Extract the [X, Y] coordinate from the center of the cell holding the provided text.  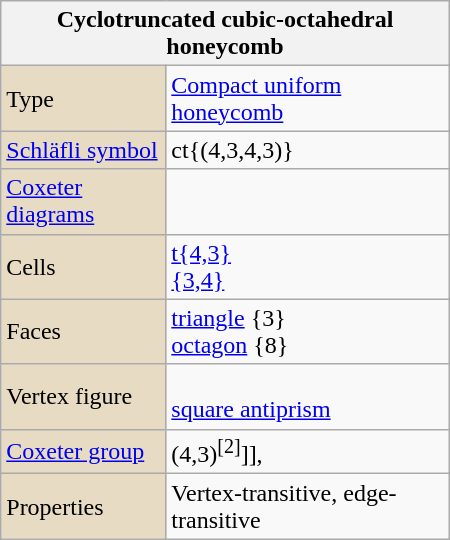
(4,3)[2]]], [308, 452]
Cells [84, 266]
triangle {3}octagon {8} [308, 332]
Coxeter group [84, 452]
Properties [84, 506]
Vertex-transitive, edge-transitive [308, 506]
Cyclotruncated cubic-octahedral honeycomb [225, 34]
Schläfli symbol [84, 150]
Faces [84, 332]
t{4,3} {3,4} [308, 266]
square antiprism [308, 396]
Coxeter diagrams [84, 202]
Type [84, 98]
ct{(4,3,4,3)} [308, 150]
Vertex figure [84, 396]
Compact uniform honeycomb [308, 98]
